Identify which cell holds the provided text, then report its (X, Y) central coordinate. 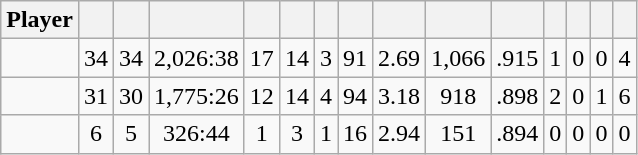
12 (262, 96)
Player (40, 20)
30 (132, 96)
5 (132, 134)
151 (458, 134)
91 (356, 58)
3.18 (400, 96)
326:44 (197, 134)
16 (356, 134)
1,066 (458, 58)
17 (262, 58)
94 (356, 96)
31 (96, 96)
2,026:38 (197, 58)
.894 (518, 134)
.915 (518, 58)
918 (458, 96)
1,775:26 (197, 96)
2 (556, 96)
2.94 (400, 134)
2.69 (400, 58)
.898 (518, 96)
